Search for the cell housing the specified text and yield its [X, Y] center coordinate. 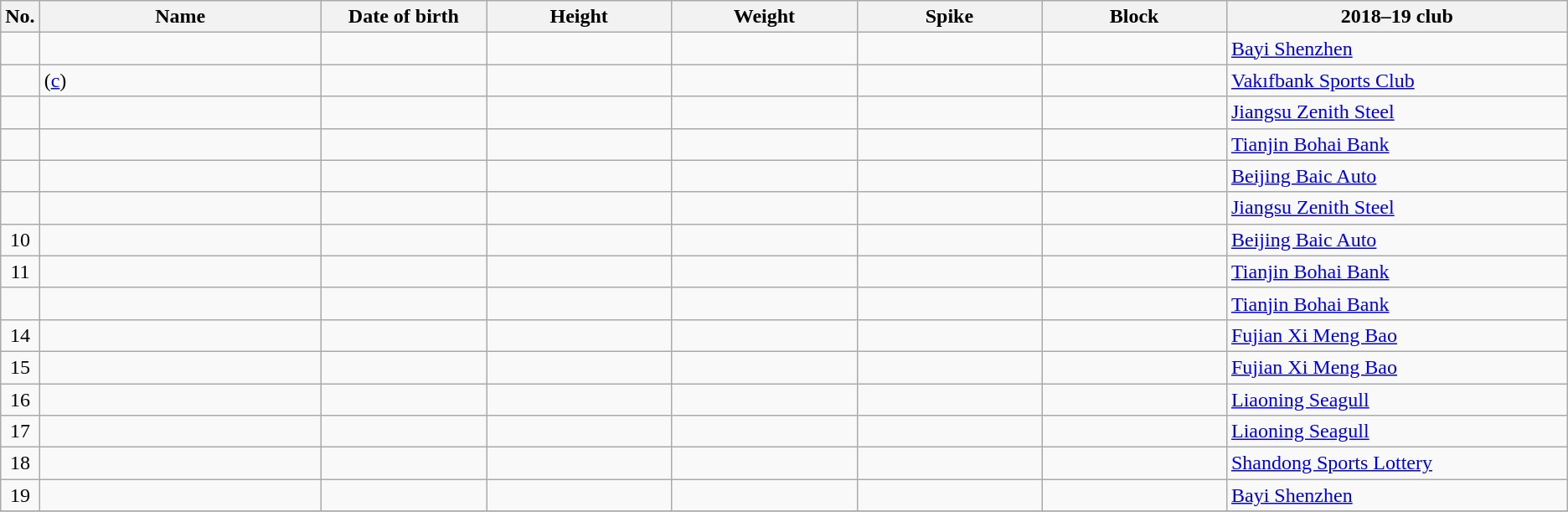
16 [20, 400]
Date of birth [404, 17]
Spike [950, 17]
Block [1134, 17]
2018–19 club [1397, 17]
11 [20, 272]
15 [20, 367]
18 [20, 463]
10 [20, 240]
Shandong Sports Lottery [1397, 463]
Weight [764, 17]
14 [20, 335]
Height [580, 17]
Vakıfbank Sports Club [1397, 80]
No. [20, 17]
17 [20, 432]
19 [20, 495]
(c) [180, 80]
Name [180, 17]
